Output the (x, y) coordinate of the center of the cell containing the given text.  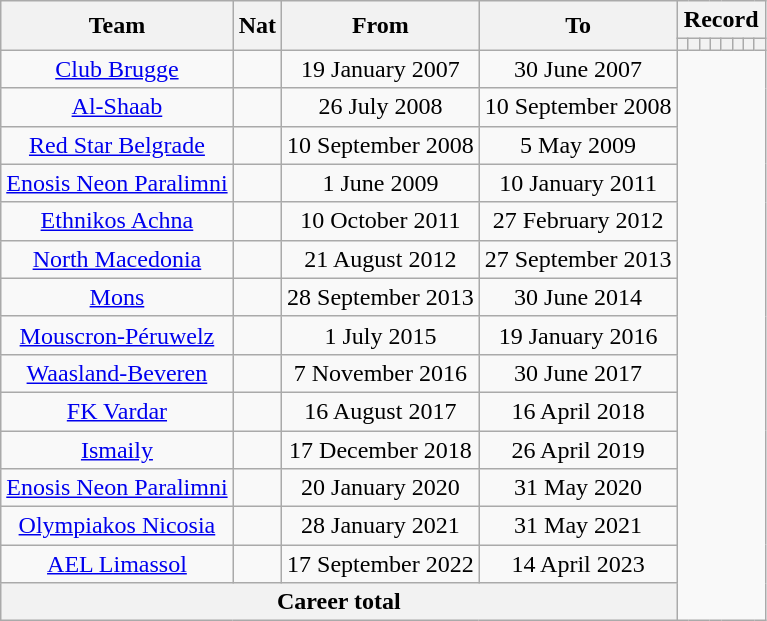
30 June 2007 (578, 69)
Red Star Belgrade (117, 145)
21 August 2012 (381, 259)
Record (721, 20)
27 February 2012 (578, 221)
Waasland-Beveren (117, 373)
Olympiakos Nicosia (117, 526)
AEL Limassol (117, 564)
28 January 2021 (381, 526)
Nat (257, 26)
Ethnikos Achna (117, 221)
Team (117, 26)
27 September 2013 (578, 259)
16 August 2017 (381, 411)
30 June 2014 (578, 297)
26 July 2008 (381, 107)
North Macedonia (117, 259)
16 April 2018 (578, 411)
Mons (117, 297)
19 January 2007 (381, 69)
7 November 2016 (381, 373)
31 May 2020 (578, 488)
17 December 2018 (381, 449)
Ismaily (117, 449)
Career total (339, 602)
17 September 2022 (381, 564)
19 January 2016 (578, 335)
20 January 2020 (381, 488)
Mouscron-Péruwelz (117, 335)
Al-Shaab (117, 107)
From (381, 26)
5 May 2009 (578, 145)
Club Brugge (117, 69)
1 July 2015 (381, 335)
30 June 2017 (578, 373)
10 January 2011 (578, 183)
28 September 2013 (381, 297)
FK Vardar (117, 411)
26 April 2019 (578, 449)
31 May 2021 (578, 526)
To (578, 26)
14 April 2023 (578, 564)
1 June 2009 (381, 183)
10 October 2011 (381, 221)
